Find where the given text appears and provide that cell's center as [X, Y] coordinate. 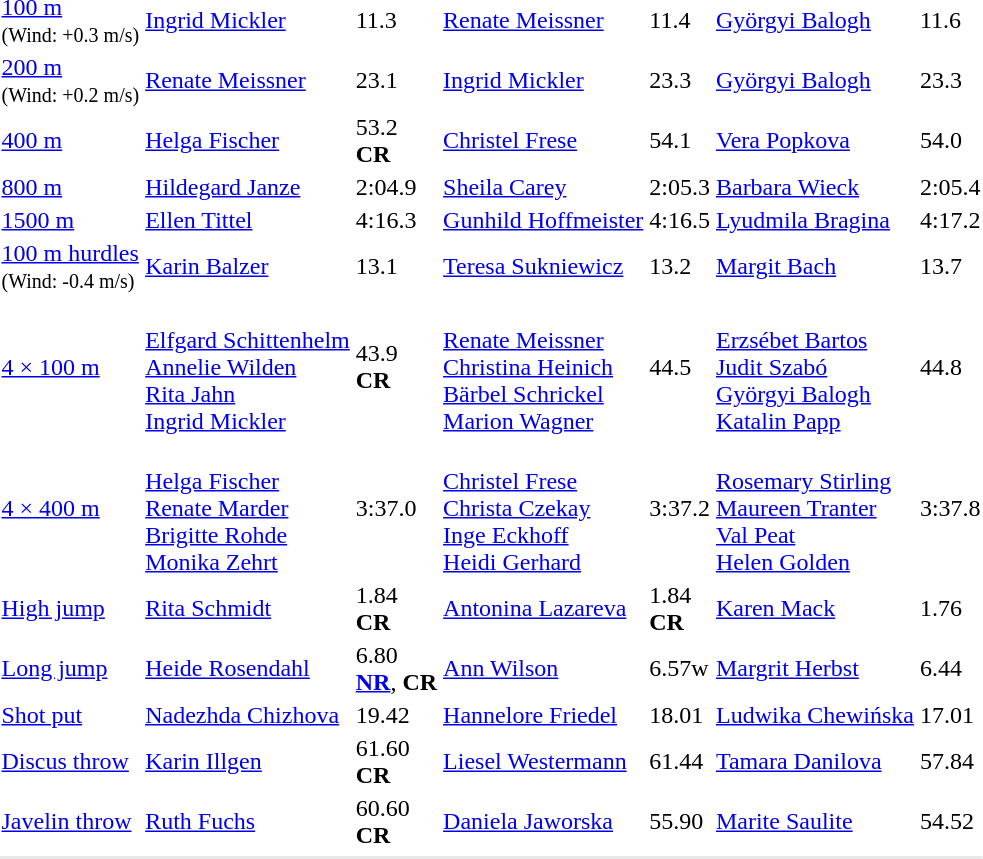
18.01 [680, 715]
Ellen Tittel [248, 220]
23.1 [396, 80]
Renate MeissnerChristina HeinichBärbel SchrickelMarion Wagner [544, 367]
6.44 [950, 668]
13.2 [680, 266]
13.7 [950, 266]
Sheila Carey [544, 187]
200 m(Wind: +0.2 m/s) [70, 80]
Helga Fischer [248, 140]
54.52 [950, 822]
4:17.2 [950, 220]
Barbara Wieck [814, 187]
Karin Balzer [248, 266]
61.44 [680, 762]
Daniela Jaworska [544, 822]
2:05.3 [680, 187]
Hildegard Janze [248, 187]
Rosemary StirlingMaureen TranterVal PeatHelen Golden [814, 508]
44.5 [680, 367]
Elfgard SchittenhelmAnnelie WildenRita JahnIngrid Mickler [248, 367]
3:37.2 [680, 508]
Karin Illgen [248, 762]
55.90 [680, 822]
44.8 [950, 367]
Tamara Danilova [814, 762]
Ingrid Mickler [544, 80]
Helga FischerRenate MarderBrigitte RohdeMonika Zehrt [248, 508]
Ludwika Chewińska [814, 715]
4:16.3 [396, 220]
4:16.5 [680, 220]
6.80NR, CR [396, 668]
19.42 [396, 715]
Teresa Sukniewicz [544, 266]
Ruth Fuchs [248, 822]
60.60CR [396, 822]
17.01 [950, 715]
57.84 [950, 762]
400 m [70, 140]
4 × 400 m [70, 508]
1500 m [70, 220]
Gunhild Hoffmeister [544, 220]
43.9CR [396, 367]
2:05.4 [950, 187]
Nadezhda Chizhova [248, 715]
800 m [70, 187]
Hannelore Friedel [544, 715]
100 m hurdles(Wind: -0.4 m/s) [70, 266]
Ann Wilson [544, 668]
Lyudmila Bragina [814, 220]
Antonina Lazareva [544, 608]
Renate Meissner [248, 80]
6.57w [680, 668]
Erzsébet BartosJudit SzabóGyörgyi BaloghKatalin Papp [814, 367]
Vera Popkova [814, 140]
Liesel Westermann [544, 762]
Margrit Herbst [814, 668]
4 × 100 m [70, 367]
Margit Bach [814, 266]
Long jump [70, 668]
Christel Frese [544, 140]
13.1 [396, 266]
53.2CR [396, 140]
1.76 [950, 608]
54.1 [680, 140]
Christel FreseChrista CzekayInge EckhoffHeidi Gerhard [544, 508]
Javelin throw [70, 822]
54.0 [950, 140]
Györgyi Balogh [814, 80]
Heide Rosendahl [248, 668]
High jump [70, 608]
61.60CR [396, 762]
3:37.0 [396, 508]
2:04.9 [396, 187]
3:37.8 [950, 508]
Karen Mack [814, 608]
Shot put [70, 715]
Rita Schmidt [248, 608]
Marite Saulite [814, 822]
Discus throw [70, 762]
